Scan for the cell matching the given text and deliver its [X, Y] coordinate at center. 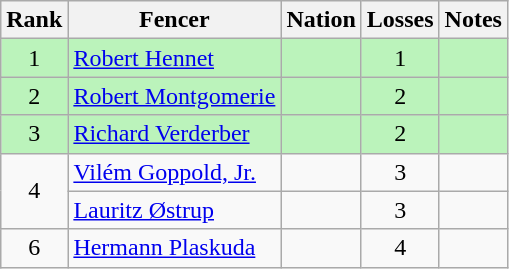
Robert Montgomerie [174, 96]
Fencer [174, 20]
Rank [34, 20]
Robert Hennet [174, 58]
6 [34, 248]
Nation [321, 20]
Lauritz Østrup [174, 210]
Vilém Goppold, Jr. [174, 172]
Losses [400, 20]
Notes [473, 20]
Richard Verderber [174, 134]
Hermann Plaskuda [174, 248]
